For the text-containing cell, return its midpoint in [x, y] coordinate format. 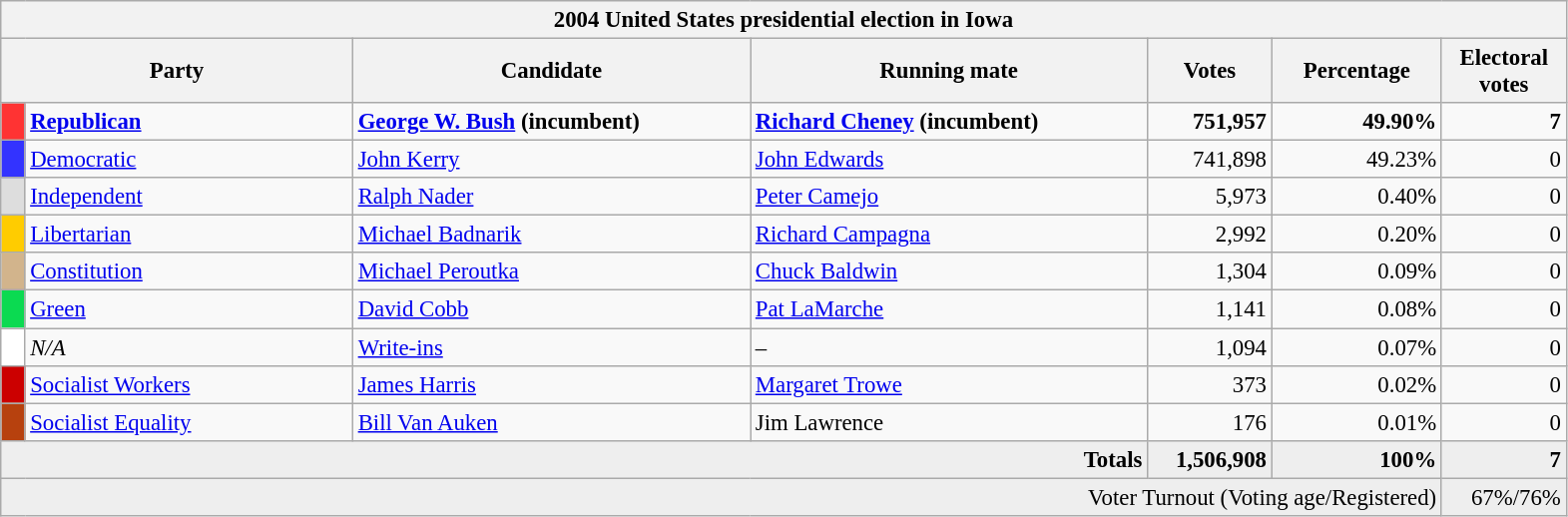
1,304 [1210, 272]
1,506,908 [1210, 459]
Pat LaMarche [949, 309]
Totals [575, 459]
Constitution [189, 272]
Write-ins [551, 347]
Ralph Nader [551, 197]
100% [1356, 459]
Votes [1210, 72]
Percentage [1356, 72]
0.09% [1356, 272]
1,141 [1210, 309]
Green [189, 309]
5,973 [1210, 197]
741,898 [1210, 160]
Electoral votes [1503, 72]
– [949, 347]
751,957 [1210, 122]
1,094 [1210, 347]
0.40% [1356, 197]
Chuck Baldwin [949, 272]
Bill Van Auken [551, 422]
Running mate [949, 72]
67%/76% [1503, 497]
0.07% [1356, 347]
49.23% [1356, 160]
Jim Lawrence [949, 422]
Republican [189, 122]
0.20% [1356, 235]
Peter Camejo [949, 197]
176 [1210, 422]
George W. Bush (incumbent) [551, 122]
Michael Peroutka [551, 272]
Richard Campagna [949, 235]
Independent [189, 197]
0.08% [1356, 309]
David Cobb [551, 309]
Democratic [189, 160]
Richard Cheney (incumbent) [949, 122]
Candidate [551, 72]
0.02% [1356, 384]
2004 United States presidential election in Iowa [784, 20]
N/A [189, 347]
Libertarian [189, 235]
John Edwards [949, 160]
Michael Badnarik [551, 235]
373 [1210, 384]
Socialist Equality [189, 422]
Voter Turnout (Voting age/Registered) [722, 497]
Socialist Workers [189, 384]
2,992 [1210, 235]
James Harris [551, 384]
49.90% [1356, 122]
0.01% [1356, 422]
Party [178, 72]
John Kerry [551, 160]
Margaret Trowe [949, 384]
